Locate the cell with the specified text and output its [x, y] center coordinate. 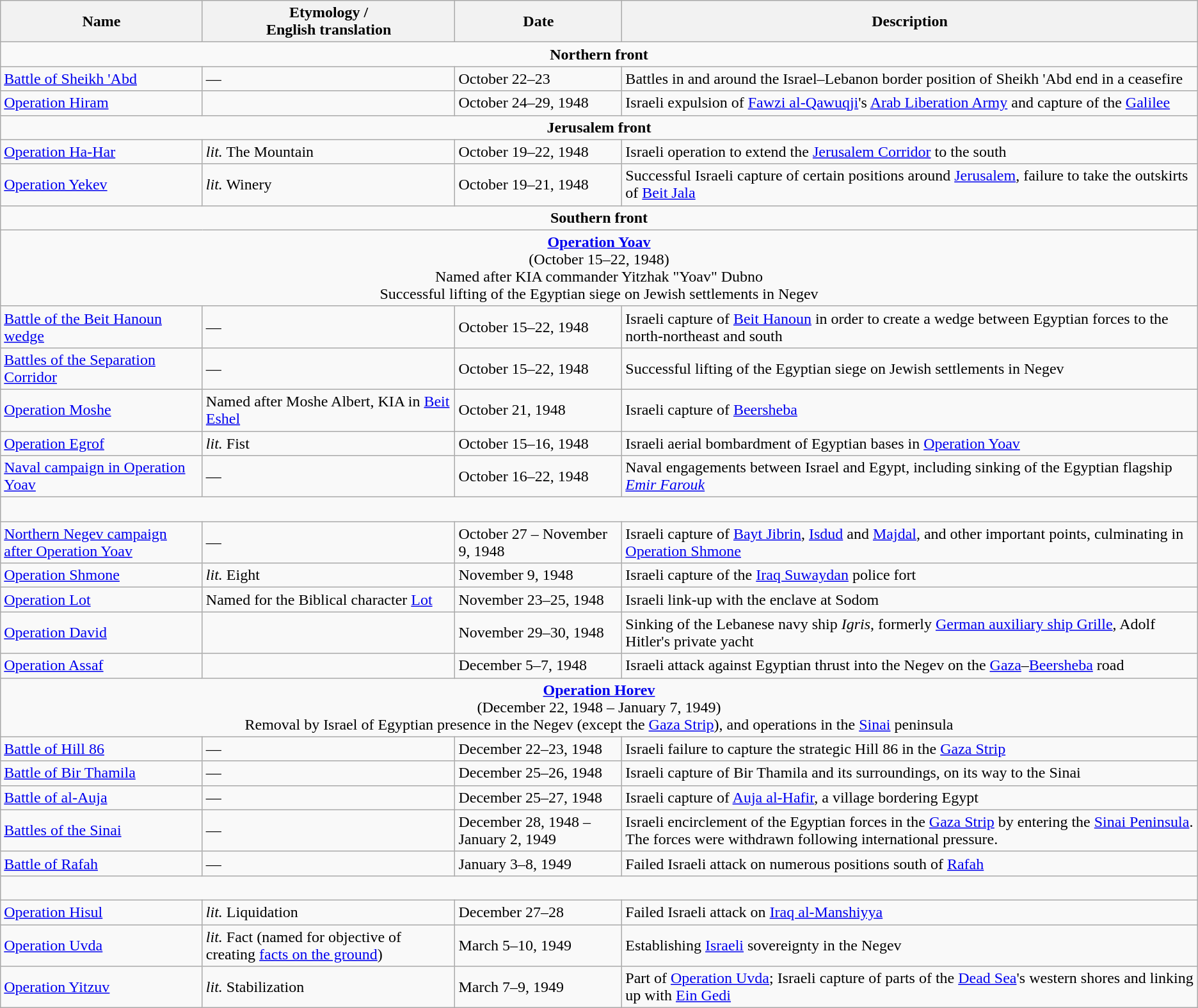
October 22–23 [539, 79]
Operation Ha-Har [102, 152]
Israeli capture of the Iraq Suwaydan police fort [910, 575]
November 29–30, 1948 [539, 632]
Named after Moshe Albert, KIA in Beit Eshel [329, 410]
December 28, 1948 – January 2, 1949 [539, 831]
lit. Stabilization [329, 987]
December 5–7, 1948 [539, 666]
October 15–16, 1948 [539, 444]
Northern Negev campaign after Operation Yoav [102, 543]
Israeli capture of Beit Hanoun in order to create a wedge between Egyptian forces to the north-northeast and south [910, 326]
Naval campaign in Operation Yoav [102, 476]
lit. Liquidation [329, 912]
October 19–21, 1948 [539, 184]
Operation Yekev [102, 184]
Israeli capture of Beersheba [910, 410]
Battle of Sheikh 'Abd [102, 79]
October 19–22, 1948 [539, 152]
Battle of Hill 86 [102, 749]
October 16–22, 1948 [539, 476]
Naval engagements between Israel and Egypt, including sinking of the Egyptian flagship Emir Farouk [910, 476]
Jerusalem front [599, 127]
Operation David [102, 632]
Battle of Bir Thamila [102, 773]
December 25–26, 1948 [539, 773]
Successful lifting of the Egyptian siege on Jewish settlements in Negev [910, 369]
Israeli expulsion of Fawzi al-Qawuqji's Arab Liberation Army and capture of the Galilee [910, 103]
December 27–28 [539, 912]
October 27 – November 9, 1948 [539, 543]
Battle of al-Auja [102, 797]
March 7–9, 1949 [539, 987]
December 22–23, 1948 [539, 749]
Israeli failure to capture the strategic Hill 86 in the Gaza Strip [910, 749]
Etymology /English translation [329, 22]
January 3–8, 1949 [539, 863]
Operation Shmone [102, 575]
Operation Hisul [102, 912]
lit. The Mountain [329, 152]
Operation Egrof [102, 444]
Failed Israeli attack on numerous positions south of Rafah [910, 863]
Battle of the Beit Hanoun wedge [102, 326]
November 9, 1948 [539, 575]
Establishing Israeli sovereignty in the Negev [910, 945]
lit. Eight [329, 575]
Battles in and around the Israel–Lebanon border position of Sheikh 'Abd end in a ceasefire [910, 79]
March 5–10, 1949 [539, 945]
Description [910, 22]
Israeli capture of Auja al-Hafir, a village bordering Egypt [910, 797]
lit. Fist [329, 444]
Israeli capture of Bayt Jibrin, Isdud and Majdal, and other important points, culminating in Operation Shmone [910, 543]
October 24–29, 1948 [539, 103]
Operation Assaf [102, 666]
Battles of the Sinai [102, 831]
Date [539, 22]
Operation Uvda [102, 945]
Name [102, 22]
October 21, 1948 [539, 410]
Israeli link-up with the enclave at Sodom [910, 600]
Israeli capture of Bir Thamila and its surroundings, on its way to the Sinai [910, 773]
Southern front [599, 218]
Operation Lot [102, 600]
December 25–27, 1948 [539, 797]
Israeli operation to extend the Jerusalem Corridor to the south [910, 152]
Battles of the Separation Corridor [102, 369]
Part of Operation Uvda; Israeli capture of parts of the Dead Sea's western shores and linking up with Ein Gedi [910, 987]
Operation Hiram [102, 103]
lit. Fact (named for objective of creating facts on the ground) [329, 945]
Operation Yitzuv [102, 987]
lit. Winery [329, 184]
Sinking of the Lebanese navy ship Igris, formerly German auxiliary ship Grille, Adolf Hitler's private yacht [910, 632]
Operation Moshe [102, 410]
Failed Israeli attack on Iraq al-Manshiyya [910, 912]
Israeli aerial bombardment of Egyptian bases in Operation Yoav [910, 444]
November 23–25, 1948 [539, 600]
Battle of Rafah [102, 863]
Northern front [599, 54]
Successful Israeli capture of certain positions around Jerusalem, failure to take the outskirts of Beit Jala [910, 184]
Named for the Biblical character Lot [329, 600]
Israeli attack against Egyptian thrust into the Negev on the Gaza–Beersheba road [910, 666]
